Determine the (X, Y) coordinate at the center of the cell enclosing the given text.  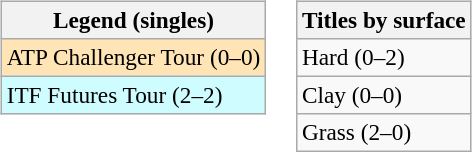
Legend (singles) (133, 20)
Grass (2–0) (384, 133)
Hard (0–2) (384, 57)
Titles by surface (384, 20)
ITF Futures Tour (2–2) (133, 95)
ATP Challenger Tour (0–0) (133, 57)
Clay (0–0) (384, 95)
